Identify which cell holds the provided text, then report its (x, y) central coordinate. 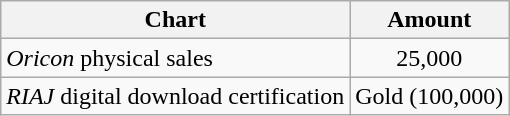
25,000 (430, 58)
Oricon physical sales (176, 58)
Gold (100,000) (430, 96)
Amount (430, 20)
RIAJ digital download certification (176, 96)
Chart (176, 20)
